Detect which cell encompasses the target text, then output its [X, Y] center coordinate. 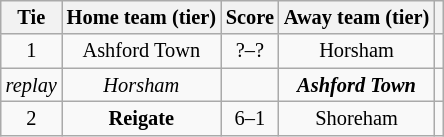
Home team (tier) [142, 17]
Reigate [142, 118]
6–1 [250, 118]
Away team (tier) [356, 17]
?–? [250, 51]
replay [32, 85]
Tie [32, 17]
Score [250, 17]
Shoreham [356, 118]
2 [32, 118]
1 [32, 51]
